Pinpoint the cell where the given text exists, returning its [x, y] midpoint coordinate. 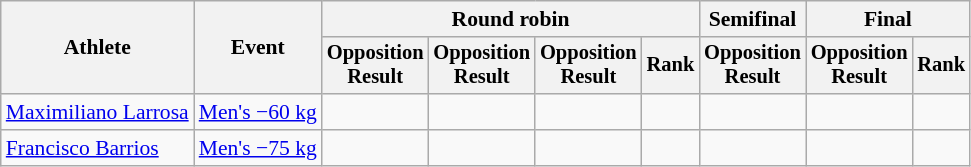
Final [888, 19]
Round robin [510, 19]
Men's −75 kg [258, 148]
Athlete [98, 48]
Francisco Barrios [98, 148]
Maximiliano Larrosa [98, 112]
Event [258, 48]
Semifinal [752, 19]
Men's −60 kg [258, 112]
